Provide the (x, y) coordinate of the cell's center where the given text is located.  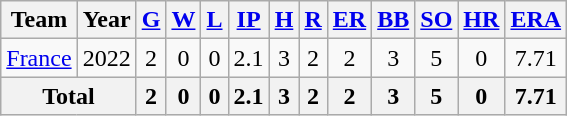
R (313, 20)
Total (68, 96)
HR (482, 20)
Year (106, 20)
France (39, 58)
BB (394, 20)
ER (349, 20)
H (284, 20)
IP (248, 20)
G (151, 20)
2022 (106, 58)
SO (436, 20)
L (214, 20)
W (184, 20)
ERA (536, 20)
Team (39, 20)
